Capture the cell that displays the provided text and extract its [X, Y] central coordinate. 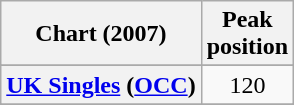
Peakposition [247, 34]
120 [247, 85]
Chart (2007) [101, 34]
UK Singles (OCC) [101, 85]
